Identify which cell holds the provided text, then report its [X, Y] central coordinate. 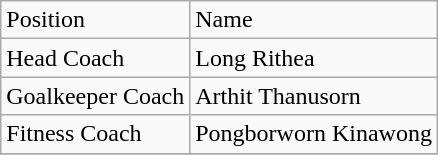
Head Coach [96, 58]
Position [96, 20]
Pongborworn Kinawong [314, 134]
Name [314, 20]
Goalkeeper Coach [96, 96]
Long Rithea [314, 58]
Fitness Coach [96, 134]
Arthit Thanusorn [314, 96]
